Locate the cell with the specified text and output its (X, Y) center coordinate. 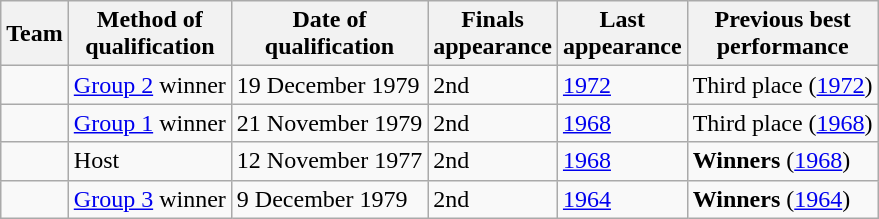
Finalsappearance (493, 34)
1964 (622, 199)
Winners (1964) (782, 199)
Host (150, 161)
Method ofqualification (150, 34)
Group 2 winner (150, 85)
Winners (1968) (782, 161)
1972 (622, 85)
19 December 1979 (329, 85)
Third place (1968) (782, 123)
Lastappearance (622, 34)
Team (35, 34)
Previous bestperformance (782, 34)
12 November 1977 (329, 161)
Date ofqualification (329, 34)
Group 3 winner (150, 199)
21 November 1979 (329, 123)
Group 1 winner (150, 123)
9 December 1979 (329, 199)
Third place (1972) (782, 85)
